Determine the (x, y) coordinate at the center of the cell enclosing the given text.  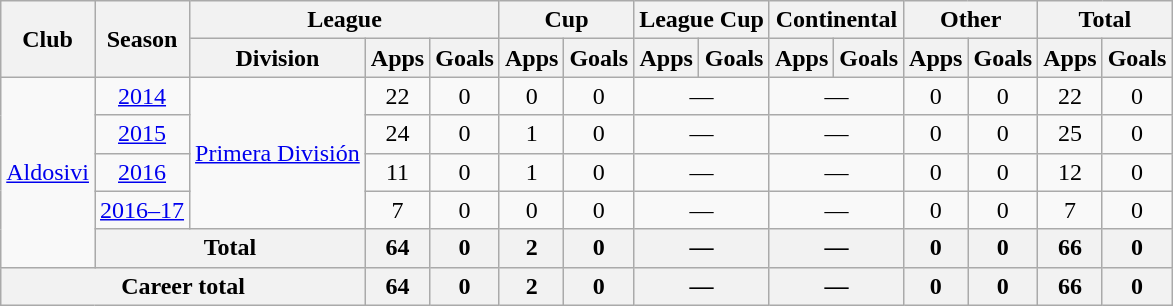
2015 (142, 134)
24 (397, 134)
Career total (184, 286)
Season (142, 39)
Primera División (278, 153)
Division (278, 58)
2016–17 (142, 210)
2016 (142, 172)
League (345, 20)
League Cup (702, 20)
Other (971, 20)
25 (1070, 134)
Continental (836, 20)
11 (397, 172)
2014 (142, 96)
Cup (566, 20)
Club (48, 39)
Aldosivi (48, 172)
12 (1070, 172)
